Detect which cell encompasses the target text, then output its (X, Y) center coordinate. 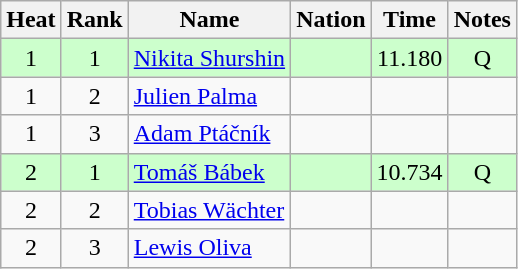
Time (410, 20)
10.734 (410, 172)
Tobias Wächter (209, 210)
Tomáš Bábek (209, 172)
Notes (482, 20)
Nation (331, 20)
Julien Palma (209, 96)
Heat (31, 20)
Name (209, 20)
Rank (94, 20)
11.180 (410, 58)
Lewis Oliva (209, 248)
Nikita Shurshin (209, 58)
Adam Ptáčník (209, 134)
